Search for the cell housing the specified text and yield its (X, Y) center coordinate. 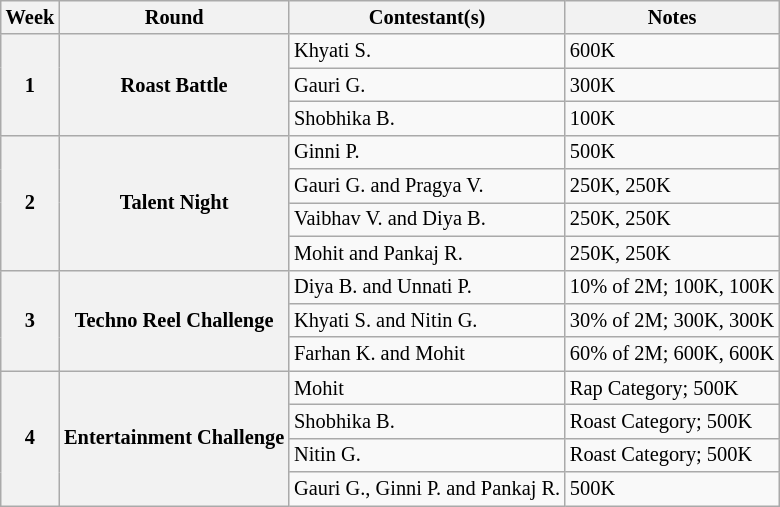
Contestant(s) (427, 17)
Khyati S. (427, 51)
Gauri G., Ginni P. and Pankaj R. (427, 489)
1 (30, 84)
Nitin G. (427, 455)
Notes (672, 17)
60% of 2M; 600K, 600K (672, 354)
10% of 2M; 100K, 100K (672, 287)
4 (30, 438)
Vaibhav V. and Diya B. (427, 219)
Round (174, 17)
2 (30, 202)
Talent Night (174, 202)
100K (672, 118)
Mohit (427, 388)
Gauri G. and Pragya V. (427, 186)
Techno Reel Challenge (174, 320)
300K (672, 85)
Farhan K. and Mohit (427, 354)
Entertainment Challenge (174, 438)
Mohit and Pankaj R. (427, 253)
Rap Category; 500K (672, 388)
Ginni P. (427, 152)
30% of 2M; 300K, 300K (672, 320)
600K (672, 51)
3 (30, 320)
Khyati S. and Nitin G. (427, 320)
Week (30, 17)
Diya B. and Unnati P. (427, 287)
Roast Battle (174, 84)
Gauri G. (427, 85)
